Provide the [X, Y] coordinate of the cell's center where the given text is located.  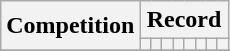
Competition [70, 26]
Record [184, 20]
